Determine the (X, Y) coordinate at the center of the cell enclosing the given text.  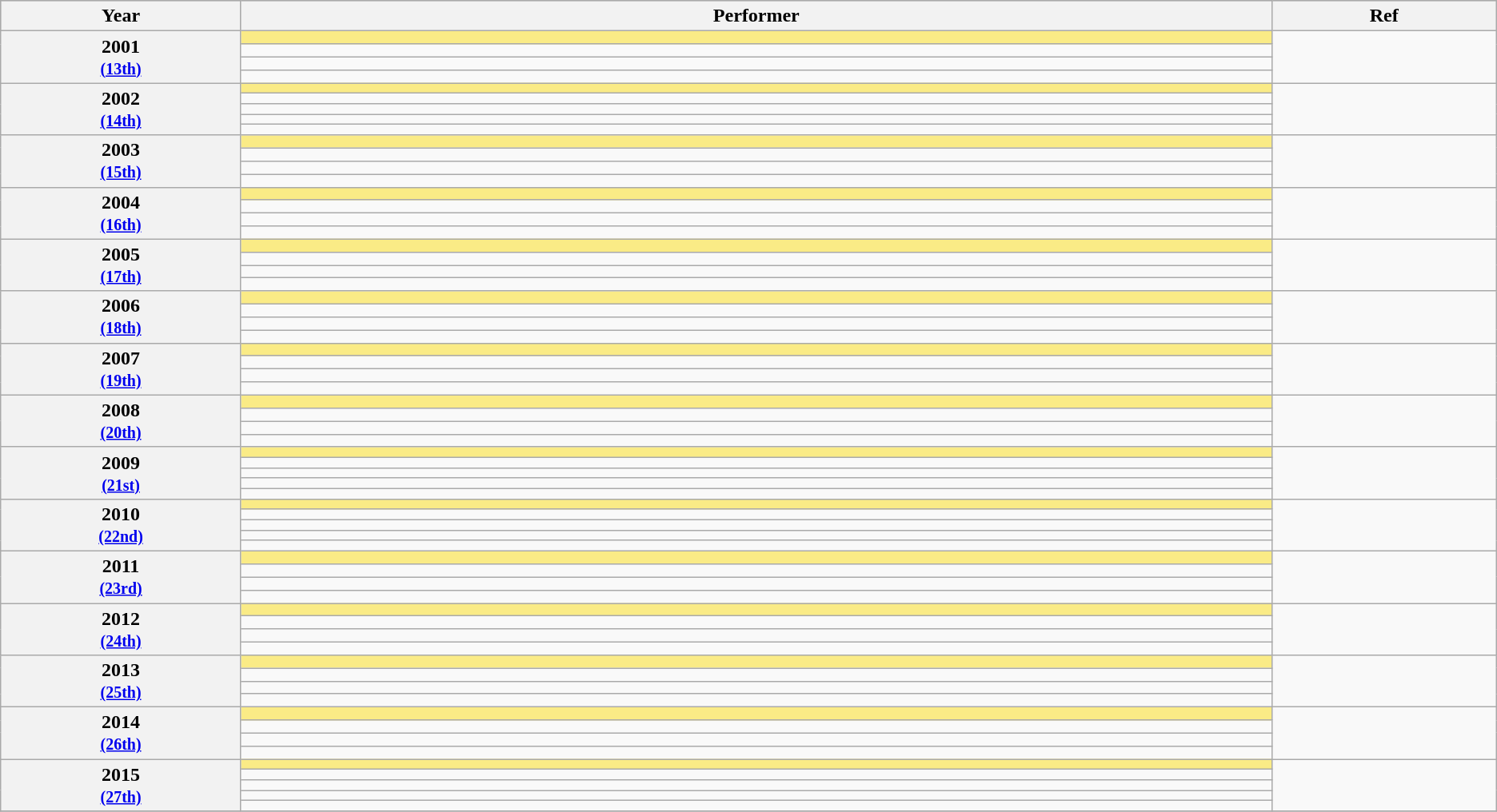
2013 (25th) (122, 681)
2009 (21st) (122, 473)
2002 (14th) (122, 109)
Performer (756, 16)
2015 (27th) (122, 785)
2006 (18th) (122, 316)
Year (122, 16)
2007 (19th) (122, 369)
2010 (22nd) (122, 524)
2011 (23rd) (122, 577)
2008 (20th) (122, 420)
2003 (15th) (122, 161)
2005 (17th) (122, 265)
Ref (1383, 16)
2012 (24th) (122, 628)
2001 (13th) (122, 58)
2014 (26th) (122, 734)
2004 (16th) (122, 213)
